Return the (x, y) coordinate for the center point of the cell that contains the specified text.  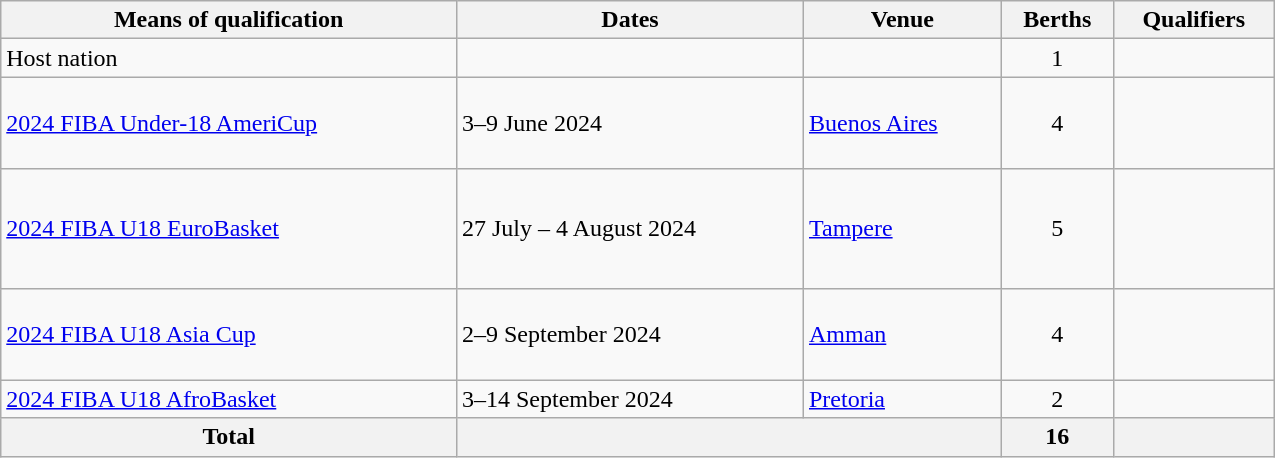
2 (1057, 399)
Total (229, 437)
Berths (1057, 20)
16 (1057, 437)
2–9 September 2024 (630, 334)
3–9 June 2024 (630, 123)
1 (1057, 58)
Tampere (902, 228)
Pretoria (902, 399)
Dates (630, 20)
2024 FIBA U18 AfroBasket (229, 399)
Host nation (229, 58)
Venue (902, 20)
5 (1057, 228)
Buenos Aires (902, 123)
2024 FIBA U18 EuroBasket (229, 228)
3–14 September 2024 (630, 399)
27 July – 4 August 2024 (630, 228)
Amman (902, 334)
Qualifiers (1194, 20)
2024 FIBA U18 Asia Cup (229, 334)
2024 FIBA Under-18 AmeriCup (229, 123)
Means of qualification (229, 20)
